Output the (X, Y) coordinate of the center of the cell containing the given text.  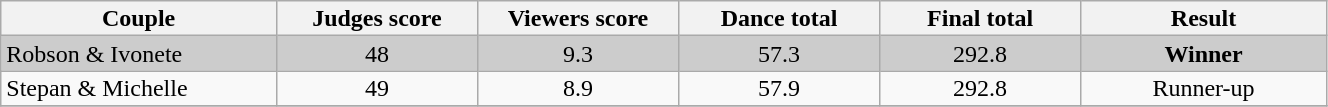
8.9 (578, 88)
9.3 (578, 54)
Winner (1204, 54)
Dance total (778, 18)
57.3 (778, 54)
Judges score (376, 18)
Final total (980, 18)
49 (376, 88)
57.9 (778, 88)
Runner-up (1204, 88)
Result (1204, 18)
48 (376, 54)
Viewers score (578, 18)
Stepan & Michelle (139, 88)
Robson & Ivonete (139, 54)
Couple (139, 18)
